Output the [X, Y] coordinate of the center of the cell containing the given text.  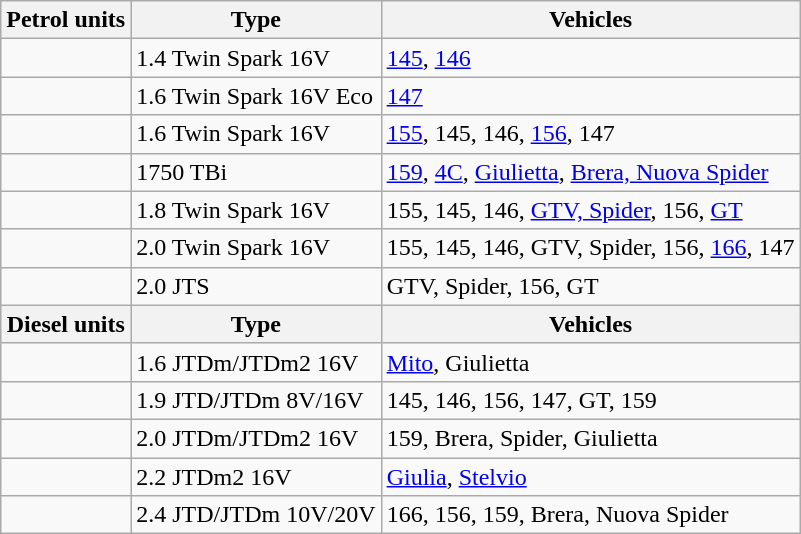
2.0 Twin Spark 16V [256, 248]
155, 145, 146, GTV, Spider, 156, 166, 147 [590, 248]
2.0 JTDm/JTDm2 16V [256, 438]
166, 156, 159, Brera, Nuova Spider [590, 515]
Giulia, Stelvio [590, 477]
1.4 Twin Spark 16V [256, 58]
1750 TBi [256, 172]
Petrol units [66, 20]
1.8 Twin Spark 16V [256, 210]
159, Brera, Spider, Giulietta [590, 438]
1.6 Twin Spark 16V [256, 134]
155, 145, 146, GTV, Spider, 156, GT [590, 210]
2.4 JTD/JTDm 10V/20V [256, 515]
147 [590, 96]
155, 145, 146, 156, 147 [590, 134]
159, 4C, Giulietta, Brera, Nuova Spider [590, 172]
145, 146 [590, 58]
Diesel units [66, 324]
2.2 JTDm2 16V [256, 477]
1.9 JTD/JTDm 8V/16V [256, 400]
Mito, Giulietta [590, 362]
145, 146, 156, 147, GT, 159 [590, 400]
1.6 JTDm/JTDm2 16V [256, 362]
1.6 Twin Spark 16V Eco [256, 96]
GTV, Spider, 156, GT [590, 286]
2.0 JTS [256, 286]
